Capture the cell that displays the provided text and extract its (X, Y) central coordinate. 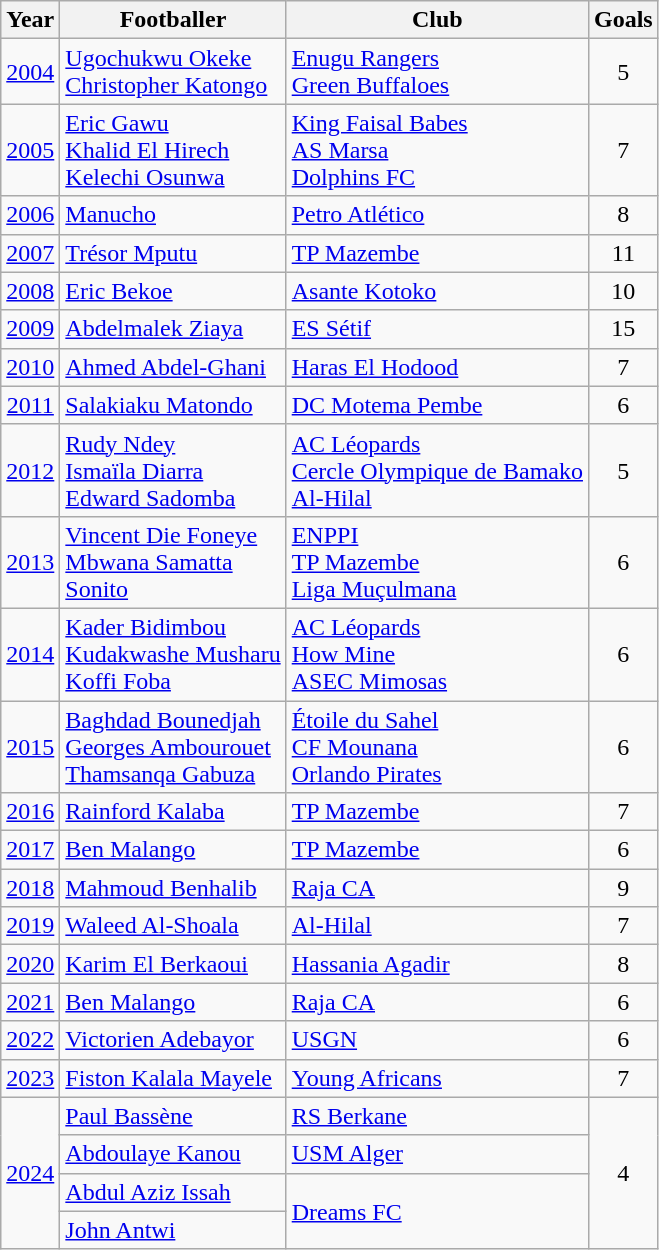
2022 (30, 1040)
2017 (30, 850)
2019 (30, 926)
2012 (30, 470)
2016 (30, 812)
Dreams FC (437, 1211)
Enugu Rangers Green Buffaloes (437, 72)
Eric Bekoe (173, 291)
9 (623, 888)
Karim El Berkaoui (173, 964)
2014 (30, 654)
Rudy Ndey Ismaïla Diarra Edward Sadomba (173, 470)
2005 (30, 150)
Salakiaku Matondo (173, 405)
Goals (623, 20)
2006 (30, 215)
Young Africans (437, 1078)
Rainford Kalaba (173, 812)
2013 (30, 562)
Fiston Kalala Mayele (173, 1078)
2007 (30, 253)
Club (437, 20)
Ahmed Abdel-Ghani (173, 367)
2008 (30, 291)
Paul Bassène (173, 1116)
Ugochukwu Okeke Christopher Katongo (173, 72)
DC Motema Pembe (437, 405)
Kader Bidimbou Kudakwashe Musharu Koffi Foba (173, 654)
Manucho (173, 215)
Year (30, 20)
Petro Atlético (437, 215)
2021 (30, 1002)
USM Alger (437, 1154)
Mahmoud Benhalib (173, 888)
USGN (437, 1040)
4 (623, 1173)
Abdul Aziz Issah (173, 1192)
Footballer (173, 20)
Victorien Adebayor (173, 1040)
King Faisal Babes AS Marsa Dolphins FC (437, 150)
2010 (30, 367)
2018 (30, 888)
Vincent Die Foneye Mbwana Samatta Sonito (173, 562)
Trésor Mputu (173, 253)
Waleed Al-Shoala (173, 926)
2024 (30, 1173)
2023 (30, 1078)
Asante Kotoko (437, 291)
ES Sétif (437, 329)
15 (623, 329)
Hassania Agadir (437, 964)
RS Berkane (437, 1116)
AC Léopards Cercle Olympique de Bamako Al-Hilal (437, 470)
Étoile du Sahel CF Mounana Orlando Pirates (437, 746)
10 (623, 291)
2004 (30, 72)
Baghdad Bounedjah Georges Ambourouet Thamsanqa Gabuza (173, 746)
2020 (30, 964)
Abdelmalek Ziaya (173, 329)
AC Léopards How Mine ASEC Mimosas (437, 654)
Eric Gawu Khalid El Hirech Kelechi Osunwa (173, 150)
Abdoulaye Kanou (173, 1154)
Al-Hilal (437, 926)
2015 (30, 746)
ENPPI TP Mazembe Liga Muçulmana (437, 562)
11 (623, 253)
John Antwi (173, 1230)
2011 (30, 405)
2009 (30, 329)
Haras El Hodood (437, 367)
